Pinpoint the cell where the given text exists, returning its (X, Y) midpoint coordinate. 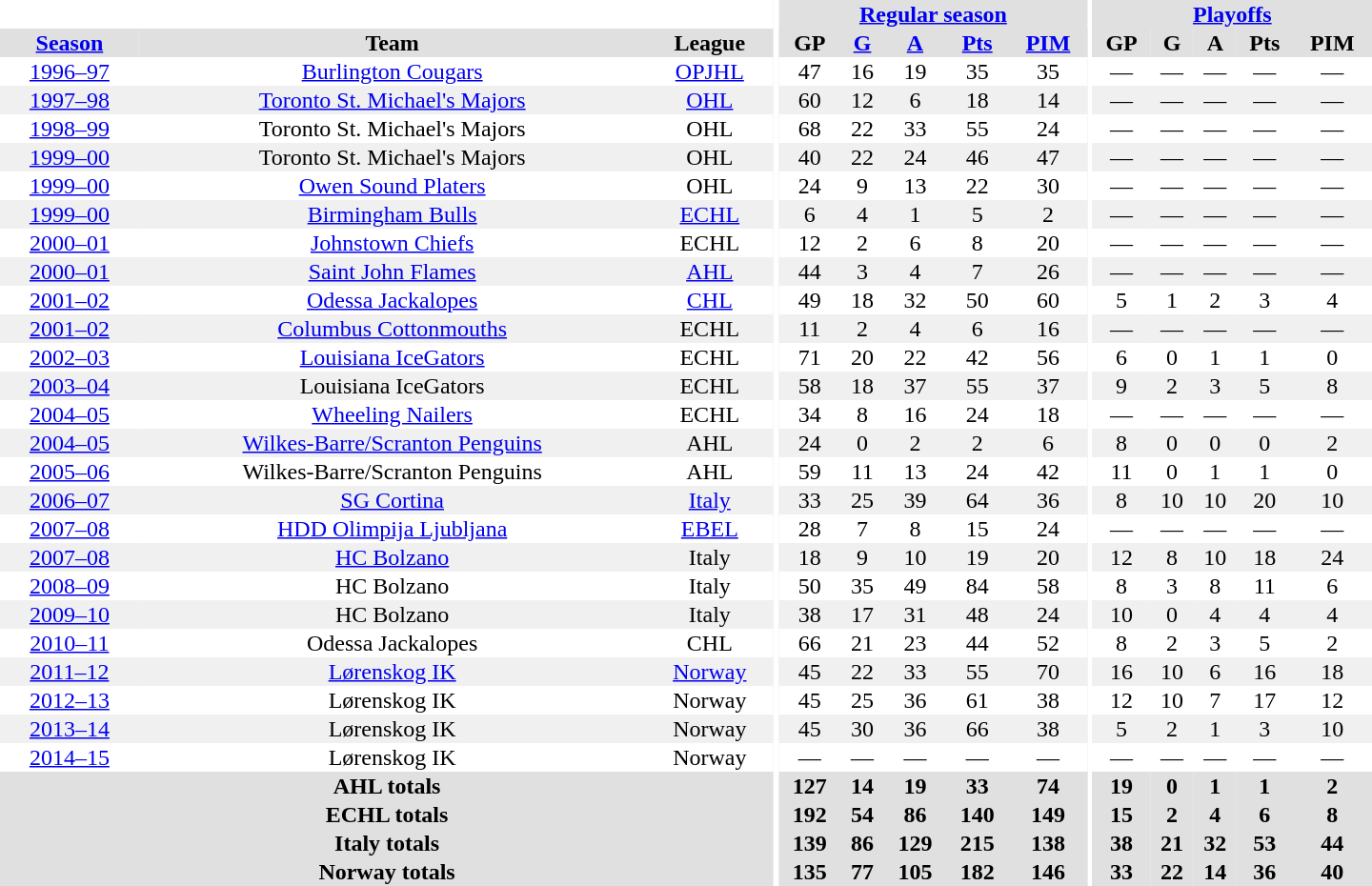
52 (1048, 643)
84 (978, 586)
34 (810, 414)
Playoffs (1233, 14)
Saint John Flames (393, 272)
2014–15 (70, 757)
Norway totals (387, 872)
OPJHL (711, 71)
192 (810, 815)
59 (810, 472)
54 (861, 815)
61 (978, 700)
26 (1048, 272)
23 (915, 643)
215 (978, 843)
1997–98 (70, 100)
2009–10 (70, 614)
146 (1048, 872)
Regular season (933, 14)
AHL totals (387, 786)
56 (1048, 357)
74 (1048, 786)
2003–04 (70, 386)
1996–97 (70, 71)
2006–07 (70, 500)
2008–09 (70, 586)
Johnstown Chiefs (393, 243)
70 (1048, 672)
138 (1048, 843)
139 (810, 843)
Owen Sound Platers (393, 186)
ECHL totals (387, 815)
31 (915, 614)
Burlington Cougars (393, 71)
48 (978, 614)
53 (1265, 843)
Italy totals (387, 843)
77 (861, 872)
105 (915, 872)
135 (810, 872)
149 (1048, 815)
1998–99 (70, 129)
Team (393, 43)
Season (70, 43)
71 (810, 357)
129 (915, 843)
2002–03 (70, 357)
EBEL (711, 529)
64 (978, 500)
28 (810, 529)
46 (978, 157)
2013–14 (70, 729)
140 (978, 815)
Columbus Cottonmouths (393, 329)
SG Cortina (393, 500)
Wheeling Nailers (393, 414)
39 (915, 500)
HDD Olimpija Ljubljana (393, 529)
Birmingham Bulls (393, 214)
68 (810, 129)
League (711, 43)
2005–06 (70, 472)
127 (810, 786)
2010–11 (70, 643)
2011–12 (70, 672)
182 (978, 872)
2012–13 (70, 700)
